Pinpoint the cell where the given text exists, returning its (x, y) midpoint coordinate. 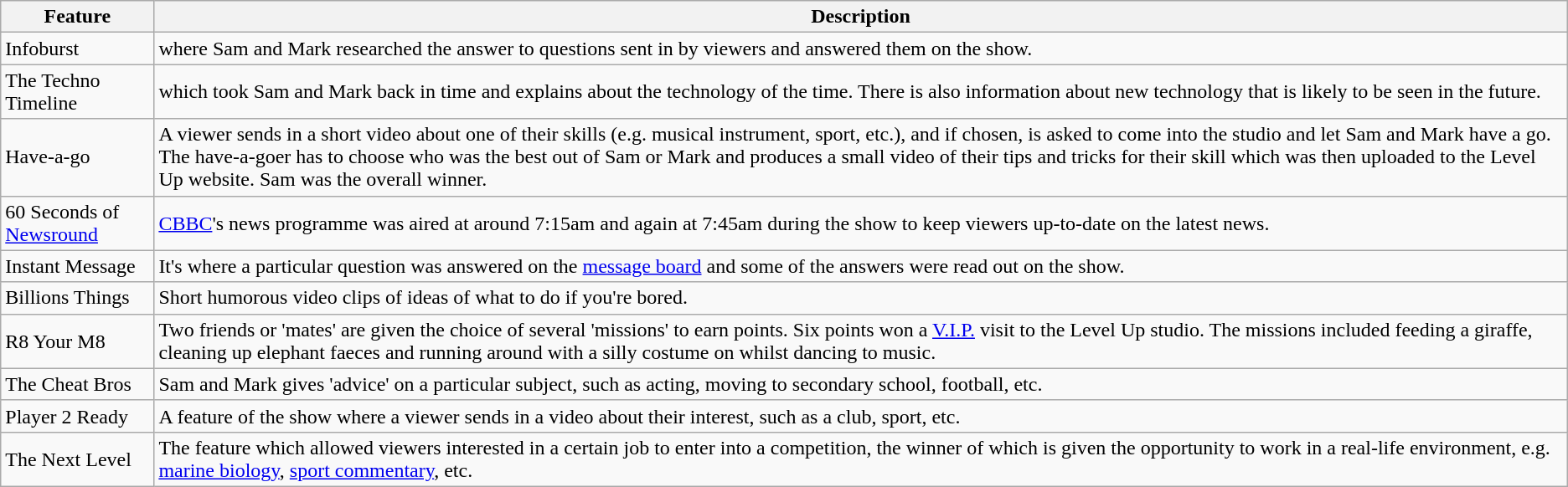
Feature (77, 17)
Billions Things (77, 298)
Player 2 Ready (77, 416)
CBBC's news programme was aired at around 7:15am and again at 7:45am during the show to keep viewers up-to-date on the latest news. (861, 223)
Sam and Mark gives 'advice' on a particular subject, such as acting, moving to secondary school, football, etc. (861, 384)
Have-a-go (77, 157)
Description (861, 17)
R8 Your M8 (77, 341)
The Next Level (77, 459)
60 Seconds of Newsround (77, 223)
where Sam and Mark researched the answer to questions sent in by viewers and answered them on the show. (861, 49)
The Cheat Bros (77, 384)
Short humorous video clips of ideas of what to do if you're bored. (861, 298)
It's where a particular question was answered on the message board and some of the answers were read out on the show. (861, 266)
Instant Message (77, 266)
The Techno Timeline (77, 92)
A feature of the show where a viewer sends in a video about their interest, such as a club, sport, etc. (861, 416)
Infoburst (77, 49)
